Extract the (x, y) coordinate from the center of the cell holding the provided text.  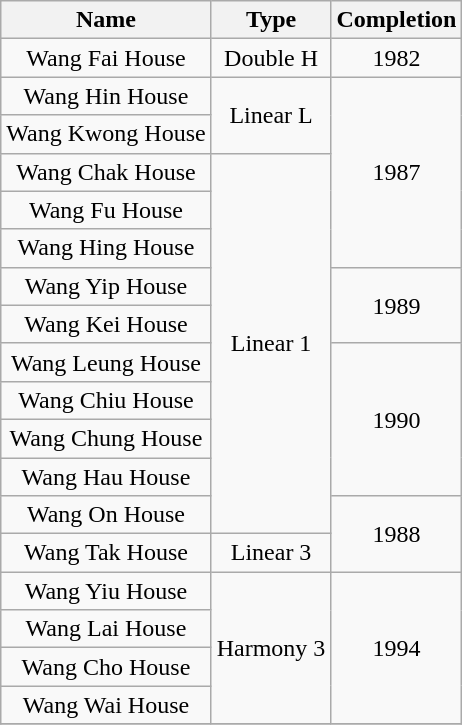
Wang On House (106, 515)
Wang Yiu House (106, 591)
Wang Fu House (106, 210)
Wang Chung House (106, 438)
Linear 3 (271, 553)
Linear 1 (271, 344)
Wang Lai House (106, 629)
Wang Hin House (106, 96)
Wang Hing House (106, 248)
Wang Yip House (106, 286)
Name (106, 20)
Wang Tak House (106, 553)
Wang Kei House (106, 324)
Wang Leung House (106, 362)
1994 (396, 648)
Double H (271, 58)
1982 (396, 58)
Wang Chiu House (106, 400)
Harmony 3 (271, 648)
Linear L (271, 115)
1987 (396, 172)
1990 (396, 419)
Wang Cho House (106, 667)
Wang Kwong House (106, 134)
Type (271, 20)
Completion (396, 20)
Wang Fai House (106, 58)
Wang Wai House (106, 705)
Wang Hau House (106, 477)
1989 (396, 305)
1988 (396, 534)
Wang Chak House (106, 172)
